Locate the cell with the specified text and output its [x, y] center coordinate. 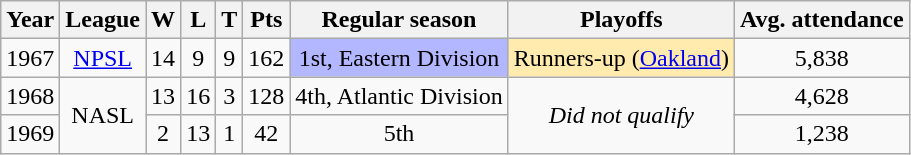
L [198, 20]
NASL [103, 115]
T [230, 20]
42 [266, 134]
4th, Atlantic Division [399, 96]
Pts [266, 20]
Avg. attendance [822, 20]
1969 [30, 134]
2 [164, 134]
Regular season [399, 20]
1 [230, 134]
W [164, 20]
128 [266, 96]
16 [198, 96]
League [103, 20]
Year [30, 20]
Runners-up (Oakland) [621, 58]
5,838 [822, 58]
1968 [30, 96]
5th [399, 134]
NPSL [103, 58]
14 [164, 58]
4,628 [822, 96]
3 [230, 96]
Did not qualify [621, 115]
1st, Eastern Division [399, 58]
1,238 [822, 134]
Playoffs [621, 20]
162 [266, 58]
1967 [30, 58]
